Detect which cell encompasses the target text, then output its (x, y) center coordinate. 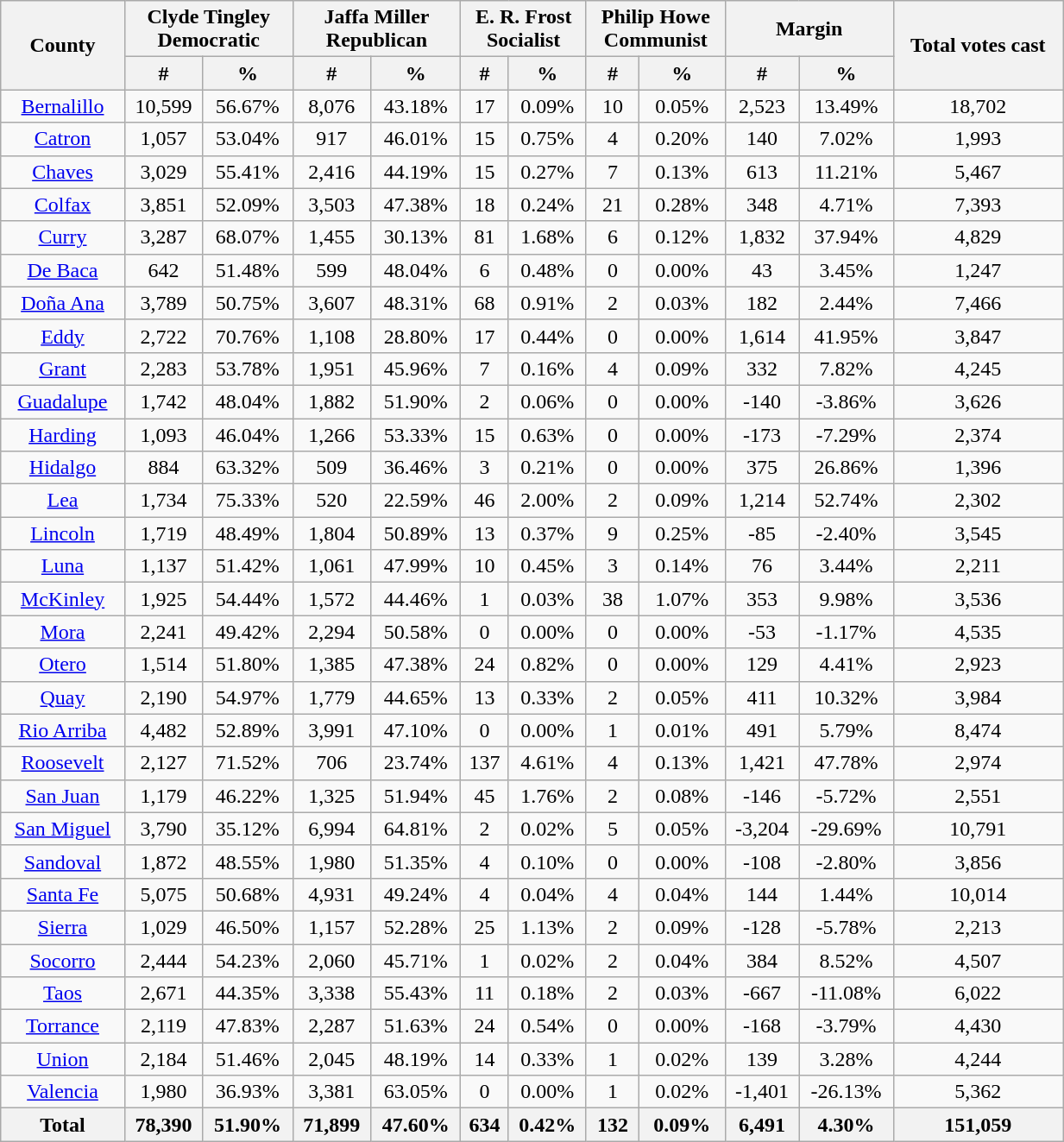
11.21% (846, 172)
48.55% (248, 861)
3,790 (163, 829)
47.10% (415, 730)
54.97% (248, 697)
1,214 (762, 501)
-2.40% (846, 533)
0.75% (547, 139)
Total (63, 1125)
3,851 (163, 205)
520 (331, 501)
0.24% (547, 205)
-168 (762, 1026)
-85 (762, 533)
2,211 (979, 566)
332 (762, 369)
37.94% (846, 237)
48.49% (248, 533)
4.61% (547, 763)
-53 (762, 632)
2.00% (547, 501)
1,325 (331, 796)
917 (331, 139)
44.65% (415, 697)
6,994 (331, 829)
10,791 (979, 829)
0.06% (547, 401)
1.76% (547, 796)
Harding (63, 434)
53.78% (248, 369)
140 (762, 139)
7,393 (979, 205)
21 (613, 205)
47.60% (415, 1125)
47.78% (846, 763)
-11.08% (846, 994)
2,190 (163, 697)
3,536 (979, 599)
Philip HoweCommunist (656, 29)
3,607 (331, 303)
76 (762, 566)
30.13% (415, 237)
53.04% (248, 139)
0.18% (547, 994)
2,974 (979, 763)
26.86% (846, 468)
Curry (63, 237)
384 (762, 961)
11 (485, 994)
1,029 (163, 927)
2,294 (331, 632)
Jaffa MillerRepublican (376, 29)
1,832 (762, 237)
Grant (63, 369)
9.98% (846, 599)
50.58% (415, 632)
6,491 (762, 1125)
28.80% (415, 336)
2,551 (979, 796)
5,467 (979, 172)
5,362 (979, 1092)
1,514 (163, 665)
2,213 (979, 927)
49.24% (415, 894)
1,093 (163, 434)
68.07% (248, 237)
0.08% (682, 796)
0.12% (682, 237)
5 (613, 829)
3,984 (979, 697)
4,829 (979, 237)
5,075 (163, 894)
2,416 (331, 172)
1.07% (682, 599)
Margin (809, 29)
3.44% (846, 566)
Roosevelt (63, 763)
51.48% (248, 270)
0.63% (547, 434)
De Baca (63, 270)
44.35% (248, 994)
51.63% (415, 1026)
8,076 (331, 106)
4.30% (846, 1125)
52.89% (248, 730)
54.44% (248, 599)
0.21% (547, 468)
45 (485, 796)
2,444 (163, 961)
51.35% (415, 861)
Clyde TingleyDemocratic (209, 29)
35.12% (248, 829)
0.45% (547, 566)
71.52% (248, 763)
353 (762, 599)
68 (485, 303)
-5.78% (846, 927)
182 (762, 303)
1.44% (846, 894)
0.42% (547, 1125)
45.71% (415, 961)
Catron (63, 139)
E. R. FrostSocialist (524, 29)
0.48% (547, 270)
0.01% (682, 730)
1.13% (547, 927)
52.28% (415, 927)
3,847 (979, 336)
71,899 (331, 1125)
64.81% (415, 829)
44.19% (415, 172)
-29.69% (846, 829)
78,390 (163, 1125)
46 (485, 501)
1,396 (979, 468)
Otero (63, 665)
2,302 (979, 501)
0.91% (547, 303)
Union (63, 1059)
Colfax (63, 205)
642 (163, 270)
Quay (63, 697)
1,719 (163, 533)
Sandoval (63, 861)
599 (331, 270)
132 (613, 1125)
-7.29% (846, 434)
-2.80% (846, 861)
81 (485, 237)
-1.17% (846, 632)
Taos (63, 994)
36.93% (248, 1092)
52.74% (846, 501)
Lea (63, 501)
48.31% (415, 303)
6,022 (979, 994)
-667 (762, 994)
Luna (63, 566)
0.10% (547, 861)
50.75% (248, 303)
18,702 (979, 106)
0.27% (547, 172)
3,029 (163, 172)
75.33% (248, 501)
-108 (762, 861)
3,338 (331, 994)
Hidalgo (63, 468)
1,057 (163, 139)
706 (331, 763)
0.54% (547, 1026)
1,734 (163, 501)
Lincoln (63, 533)
-1,401 (762, 1092)
0.20% (682, 139)
2,523 (762, 106)
51.42% (248, 566)
47.83% (248, 1026)
36.46% (415, 468)
4,931 (331, 894)
Chaves (63, 172)
Mora (63, 632)
51.46% (248, 1059)
McKinley (63, 599)
2,060 (331, 961)
Santa Fe (63, 894)
10,014 (979, 894)
-146 (762, 796)
1,572 (331, 599)
54.23% (248, 961)
4.71% (846, 205)
4,507 (979, 961)
Guadalupe (63, 401)
Total votes cast (979, 45)
2.44% (846, 303)
47.99% (415, 566)
1,385 (331, 665)
634 (485, 1125)
2,045 (331, 1059)
70.76% (248, 336)
51.94% (415, 796)
18 (485, 205)
52.09% (248, 205)
1,421 (762, 763)
2,119 (163, 1026)
3,287 (163, 237)
1,061 (331, 566)
2,127 (163, 763)
5.79% (846, 730)
3,856 (979, 861)
2,722 (163, 336)
1,108 (331, 336)
1,614 (762, 336)
3,545 (979, 533)
1,266 (331, 434)
1,882 (331, 401)
2,184 (163, 1059)
2,923 (979, 665)
63.32% (248, 468)
50.68% (248, 894)
1,872 (163, 861)
48.19% (415, 1059)
2,287 (331, 1026)
63.05% (415, 1092)
1.68% (547, 237)
50.89% (415, 533)
Bernalillo (63, 106)
3,789 (163, 303)
55.41% (248, 172)
Doña Ana (63, 303)
46.01% (415, 139)
55.43% (415, 994)
4,430 (979, 1026)
-3,204 (762, 829)
County (63, 45)
14 (485, 1059)
0.28% (682, 205)
884 (163, 468)
San Juan (63, 796)
51.80% (248, 665)
613 (762, 172)
509 (331, 468)
-140 (762, 401)
10.32% (846, 697)
7,466 (979, 303)
0.44% (547, 336)
144 (762, 894)
4.41% (846, 665)
Torrance (63, 1026)
139 (762, 1059)
25 (485, 927)
4,244 (979, 1059)
1,157 (331, 927)
348 (762, 205)
411 (762, 697)
2,283 (163, 369)
8,474 (979, 730)
2,241 (163, 632)
0.16% (547, 369)
129 (762, 665)
1,925 (163, 599)
-3.79% (846, 1026)
0.25% (682, 533)
3,381 (331, 1092)
-5.72% (846, 796)
3,503 (331, 205)
Sierra (63, 927)
13.49% (846, 106)
46.50% (248, 927)
491 (762, 730)
Socorro (63, 961)
43.18% (415, 106)
3.45% (846, 270)
151,059 (979, 1125)
2,671 (163, 994)
4,535 (979, 632)
-3.86% (846, 401)
43 (762, 270)
1,455 (331, 237)
4,482 (163, 730)
137 (485, 763)
0.82% (547, 665)
45.96% (415, 369)
44.46% (415, 599)
7.02% (846, 139)
7.82% (846, 369)
1,179 (163, 796)
Rio Arriba (63, 730)
46.22% (248, 796)
Eddy (63, 336)
-128 (762, 927)
0.14% (682, 566)
4,245 (979, 369)
49.42% (248, 632)
-26.13% (846, 1092)
3,626 (979, 401)
10,599 (163, 106)
0.37% (547, 533)
2,374 (979, 434)
1,137 (163, 566)
23.74% (415, 763)
1,804 (331, 533)
41.95% (846, 336)
Valencia (63, 1092)
-173 (762, 434)
56.67% (248, 106)
375 (762, 468)
1,742 (163, 401)
1,779 (331, 697)
53.33% (415, 434)
22.59% (415, 501)
9 (613, 533)
46.04% (248, 434)
San Miguel (63, 829)
3.28% (846, 1059)
1,247 (979, 270)
8.52% (846, 961)
3,991 (331, 730)
1,951 (331, 369)
1,993 (979, 139)
38 (613, 599)
